From the cell containing the given text, extract its center point as [X, Y] coordinate. 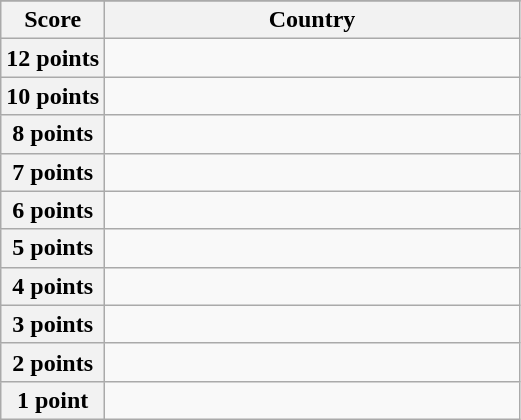
1 point [53, 400]
5 points [53, 248]
Score [53, 20]
4 points [53, 286]
3 points [53, 324]
Country [312, 20]
12 points [53, 58]
2 points [53, 362]
8 points [53, 134]
6 points [53, 210]
7 points [53, 172]
10 points [53, 96]
